Detect which cell encompasses the target text, then output its (X, Y) center coordinate. 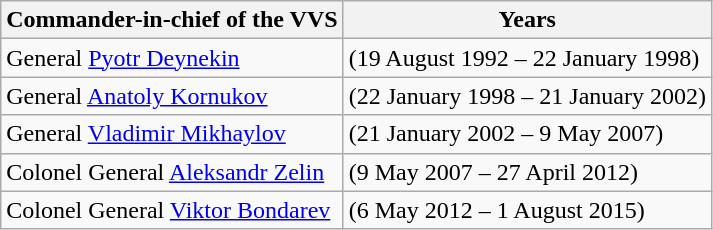
(9 May 2007 – 27 April 2012) (527, 172)
(6 May 2012 – 1 August 2015) (527, 210)
General Anatoly Kornukov (172, 96)
General Vladimir Mikhaylov (172, 134)
(22 January 1998 – 21 January 2002) (527, 96)
(19 August 1992 – 22 January 1998) (527, 58)
(21 January 2002 – 9 May 2007) (527, 134)
Commander-in-chief of the VVS (172, 20)
Colonel General Viktor Bondarev (172, 210)
Colonel General Aleksandr Zelin (172, 172)
General Pyotr Deynekin (172, 58)
Years (527, 20)
